Provide the [x, y] coordinate of the cell's center where the given text is located.  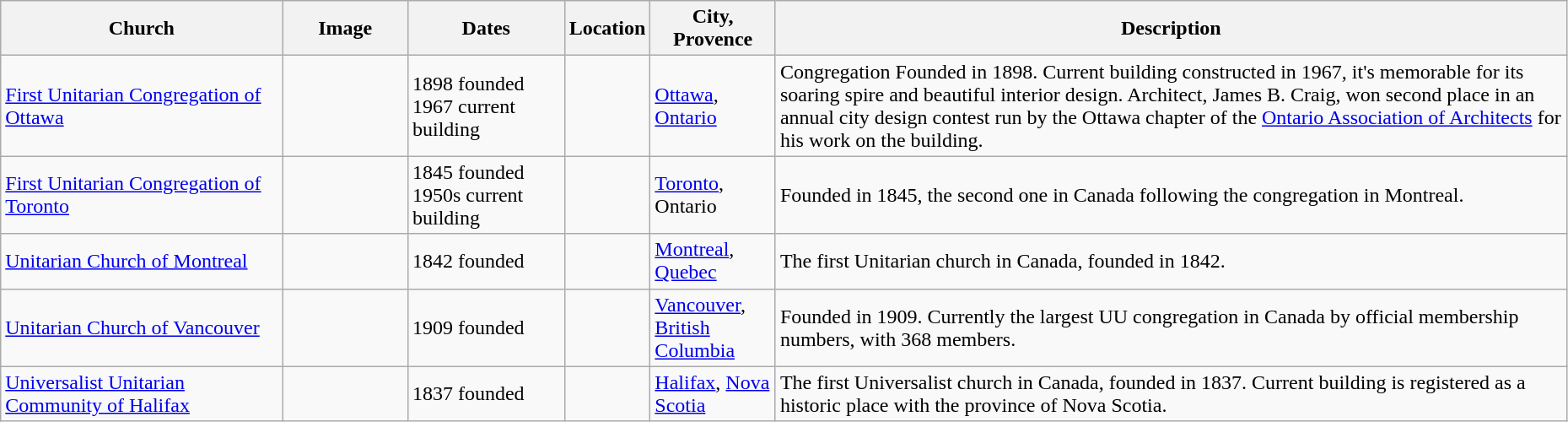
1909 founded [486, 327]
1898 founded1967 current building [486, 106]
The first Unitarian church in Canada, founded in 1842. [1171, 262]
1842 founded [486, 262]
Location [607, 29]
The first Universalist church in Canada, founded in 1837. Current building is registered as a historic place with the province of Nova Scotia. [1171, 393]
Universalist Unitarian Community of Halifax [142, 393]
Founded in 1845, the second one in Canada following the congregation in Montreal. [1171, 195]
1837 founded [486, 393]
Halifax, Nova Scotia [714, 393]
Toronto, Ontario [714, 195]
Founded in 1909. Currently the largest UU congregation in Canada by official membership numbers, with 368 members. [1171, 327]
Ottawa, Ontario [714, 106]
Unitarian Church of Montreal [142, 262]
Montreal, Quebec [714, 262]
Unitarian Church of Vancouver [142, 327]
Church [142, 29]
Image [346, 29]
First Unitarian Congregation of Toronto [142, 195]
Vancouver, British Columbia [714, 327]
1845 founded1950s current building [486, 195]
Description [1171, 29]
First Unitarian Congregation of Ottawa [142, 106]
City, Provence [714, 29]
Dates [486, 29]
